Locate the cell with the specified text and output its [x, y] center coordinate. 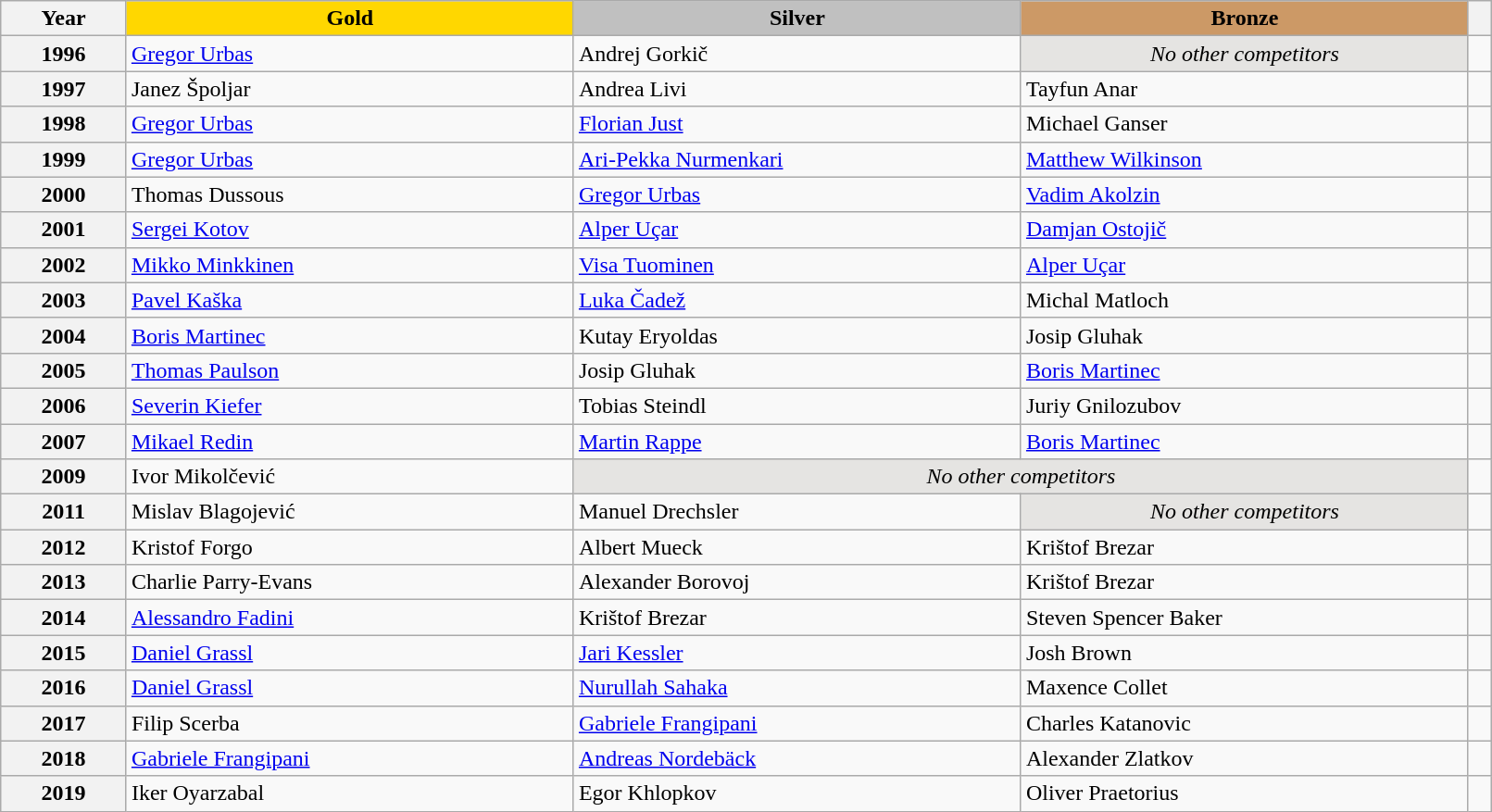
Jari Kessler [796, 653]
1999 [64, 159]
Andreas Nordebäck [796, 758]
Kutay Eryoldas [796, 335]
Josh Brown [1245, 653]
Alexander Zlatkov [1245, 758]
2009 [64, 477]
Manuel Drechsler [796, 512]
2012 [64, 547]
1997 [64, 89]
2019 [64, 793]
Egor Khlopkov [796, 793]
Albert Mueck [796, 547]
Juriy Gnilozubov [1245, 406]
Charlie Parry-Evans [350, 582]
Charles Katanovic [1245, 723]
Tobias Steindl [796, 406]
2014 [64, 618]
Mislav Blagojević [350, 512]
1998 [64, 124]
Sergei Kotov [350, 230]
Florian Just [796, 124]
Severin Kiefer [350, 406]
Mikko Minkkinen [350, 265]
Alessandro Fadini [350, 618]
2001 [64, 230]
Maxence Collet [1245, 688]
Ari-Pekka Nurmenkari [796, 159]
2007 [64, 442]
2006 [64, 406]
2015 [64, 653]
2011 [64, 512]
Luka Čadež [796, 300]
2002 [64, 265]
Visa Tuominen [796, 265]
Bronze [1245, 19]
2016 [64, 688]
Gold [350, 19]
Martin Rappe [796, 442]
Mikael Redin [350, 442]
Michal Matloch [1245, 300]
Iker Oyarzabal [350, 793]
Nurullah Sahaka [796, 688]
2005 [64, 370]
Vadim Akolzin [1245, 194]
2013 [64, 582]
Pavel Kaška [350, 300]
Ivor Mikolčević [350, 477]
Thomas Paulson [350, 370]
2018 [64, 758]
Janez Špoljar [350, 89]
Thomas Dussous [350, 194]
Andrej Gorkič [796, 54]
2003 [64, 300]
Filip Scerba [350, 723]
1996 [64, 54]
Damjan Ostojič [1245, 230]
Andrea Livi [796, 89]
2004 [64, 335]
Oliver Praetorius [1245, 793]
Tayfun Anar [1245, 89]
Kristof Forgo [350, 547]
Silver [796, 19]
2000 [64, 194]
2017 [64, 723]
Matthew Wilkinson [1245, 159]
Steven Spencer Baker [1245, 618]
Alexander Borovoj [796, 582]
Michael Ganser [1245, 124]
Year [64, 19]
